From the cell containing the given text, extract its center point as (x, y) coordinate. 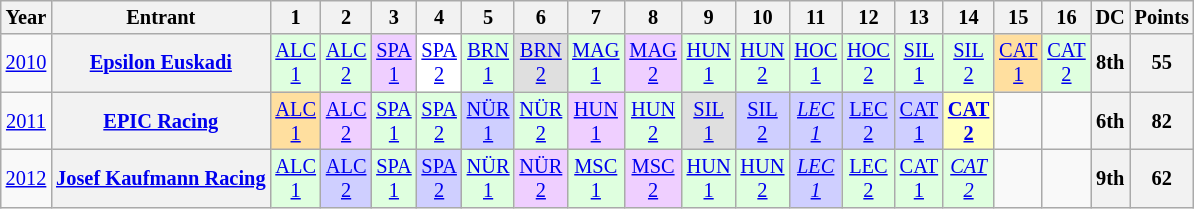
2010 (26, 63)
55 (1162, 63)
3 (394, 17)
Epsilon Euskadi (160, 63)
5 (488, 17)
11 (816, 17)
7 (596, 17)
Josef Kaufmann Racing (160, 178)
14 (968, 17)
BRN1 (488, 63)
MAG2 (652, 63)
9 (709, 17)
MAG1 (596, 63)
2011 (26, 121)
HOC1 (816, 63)
DC (1110, 17)
HOC2 (868, 63)
2012 (26, 178)
8th (1110, 63)
Year (26, 17)
9th (1110, 178)
MSC1 (596, 178)
MSC2 (652, 178)
1 (295, 17)
EPIC Racing (160, 121)
12 (868, 17)
BRN2 (540, 63)
4 (440, 17)
10 (763, 17)
Points (1162, 17)
62 (1162, 178)
6th (1110, 121)
82 (1162, 121)
15 (1018, 17)
2 (346, 17)
16 (1066, 17)
8 (652, 17)
Entrant (160, 17)
13 (919, 17)
6 (540, 17)
